Extract the (x, y) coordinate from the center of the cell holding the provided text.  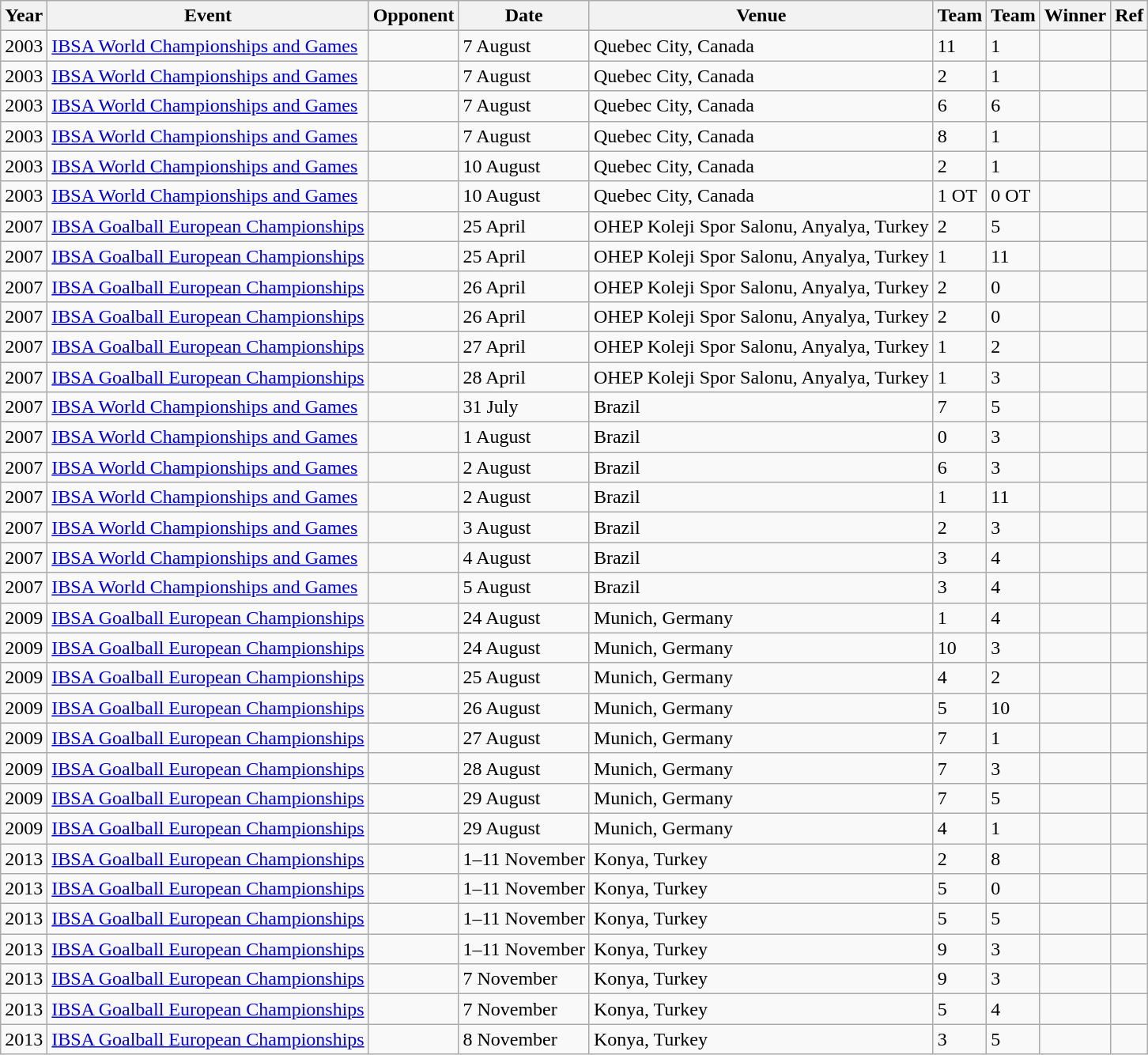
Date (523, 16)
Winner (1075, 16)
31 July (523, 407)
0 OT (1014, 196)
1 OT (960, 196)
28 August (523, 768)
27 April (523, 346)
8 November (523, 1039)
3 August (523, 527)
Venue (761, 16)
5 August (523, 588)
1 August (523, 437)
Year (24, 16)
Opponent (414, 16)
4 August (523, 558)
26 August (523, 708)
Event (208, 16)
27 August (523, 738)
25 August (523, 678)
28 April (523, 377)
Ref (1129, 16)
